For the text-containing cell, return its midpoint in (X, Y) coordinate format. 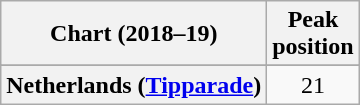
21 (313, 85)
Netherlands (Tipparade) (134, 85)
Peakposition (313, 34)
Chart (2018–19) (134, 34)
